Detect which cell encompasses the target text, then output its [x, y] center coordinate. 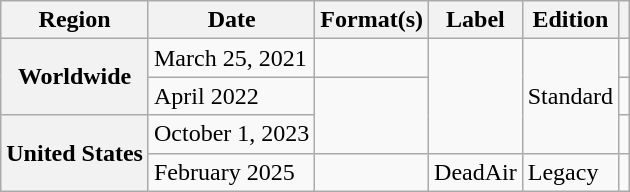
March 25, 2021 [231, 58]
United States [75, 153]
Format(s) [372, 20]
February 2025 [231, 172]
Standard [570, 96]
Legacy [570, 172]
Label [476, 20]
DeadAir [476, 172]
Worldwide [75, 77]
October 1, 2023 [231, 134]
Region [75, 20]
April 2022 [231, 96]
Edition [570, 20]
Date [231, 20]
